Scan for the cell matching the given text and deliver its (X, Y) coordinate at center. 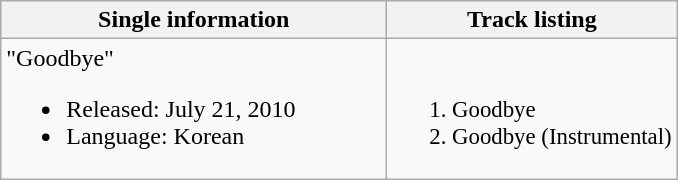
"Goodbye"Released: July 21, 2010Language: Korean (194, 109)
GoodbyeGoodbye (Instrumental) (532, 109)
Track listing (532, 20)
Single information (194, 20)
